Capture the cell that displays the provided text and extract its (X, Y) central coordinate. 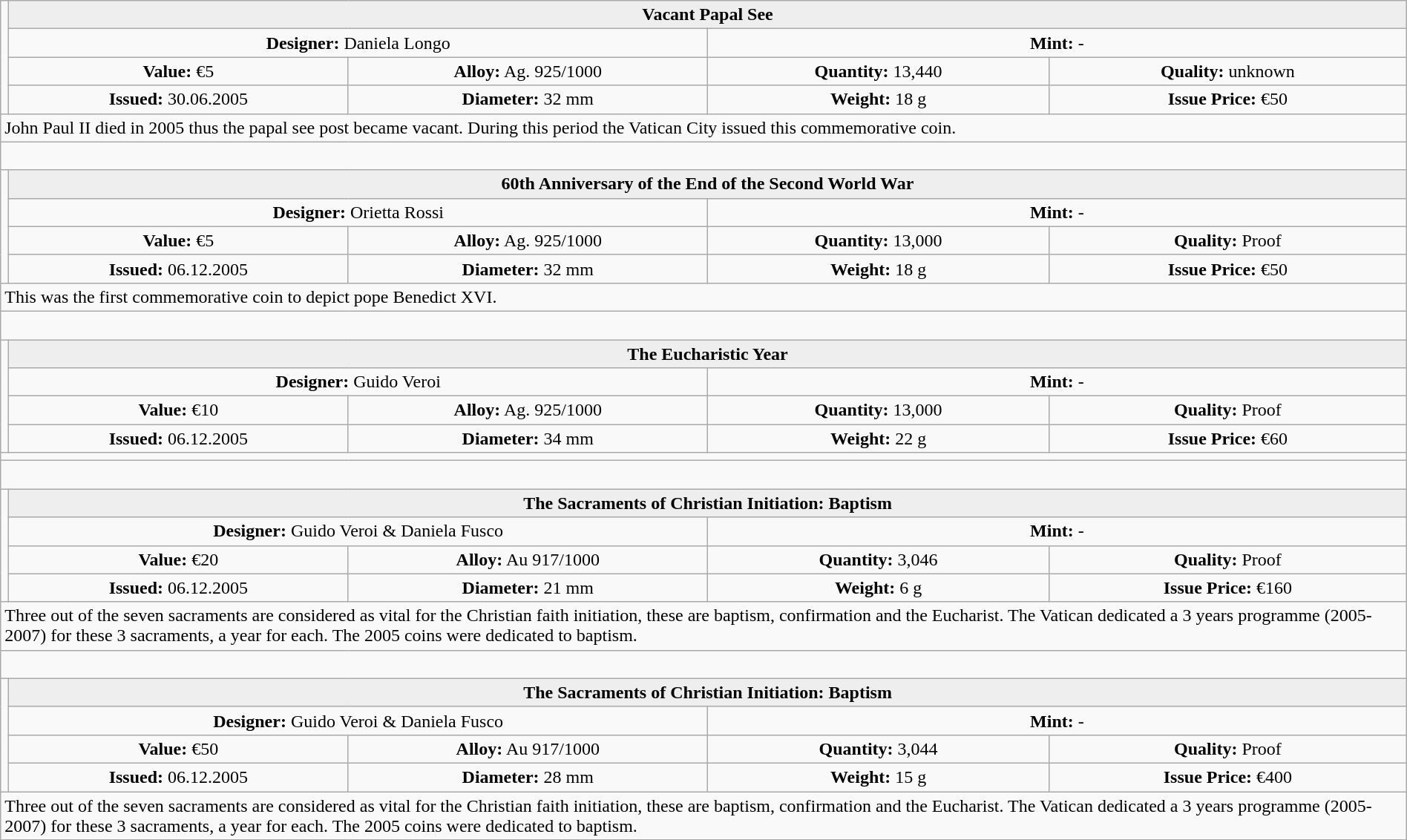
Designer: Daniela Longo (358, 43)
This was the first commemorative coin to depict pope Benedict XVI. (703, 297)
Diameter: 34 mm (528, 439)
Quality: unknown (1228, 71)
Value: €50 (178, 749)
The Eucharistic Year (708, 354)
Diameter: 28 mm (528, 777)
Quantity: 3,046 (879, 560)
Weight: 22 g (879, 439)
Quantity: 3,044 (879, 749)
Weight: 15 g (879, 777)
John Paul II died in 2005 thus the papal see post became vacant. During this period the Vatican City issued this commemorative coin. (703, 128)
Issue Price: €400 (1228, 777)
Weight: 6 g (879, 588)
Designer: Orietta Rossi (358, 212)
Issue Price: €160 (1228, 588)
Value: €20 (178, 560)
Issued: 30.06.2005 (178, 99)
Diameter: 21 mm (528, 588)
Designer: Guido Veroi (358, 382)
60th Anniversary of the End of the Second World War (708, 184)
Issue Price: €60 (1228, 439)
Vacant Papal See (708, 15)
Value: €10 (178, 410)
Quantity: 13,440 (879, 71)
